Locate the cell with the specified text and output its [X, Y] center coordinate. 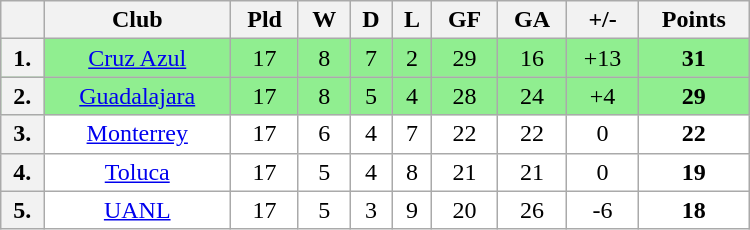
18 [694, 210]
26 [532, 210]
9 [412, 210]
24 [532, 96]
+4 [603, 96]
Club [138, 20]
Cruz Azul [138, 58]
GA [532, 20]
Toluca [138, 172]
+13 [603, 58]
Monterrey [138, 134]
2. [22, 96]
31 [694, 58]
L [412, 20]
-6 [603, 210]
Guadalajara [138, 96]
5. [22, 210]
Pld [264, 20]
19 [694, 172]
Points [694, 20]
+/- [603, 20]
3 [371, 210]
20 [464, 210]
W [324, 20]
GF [464, 20]
28 [464, 96]
D [371, 20]
4. [22, 172]
1. [22, 58]
2 [412, 58]
3. [22, 134]
16 [532, 58]
UANL [138, 210]
6 [324, 134]
